Identify which cell holds the provided text, then report its (x, y) central coordinate. 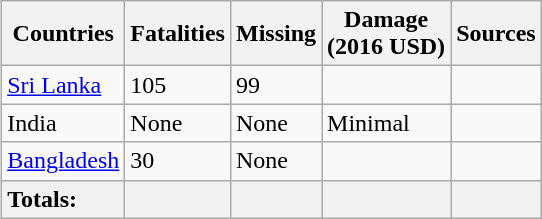
Fatalities (178, 34)
105 (178, 85)
Missing (276, 34)
Sri Lanka (64, 85)
Countries (64, 34)
30 (178, 161)
Totals: (64, 199)
Minimal (386, 123)
Bangladesh (64, 161)
Damage(2016 USD) (386, 34)
India (64, 123)
Sources (496, 34)
99 (276, 85)
